Detect which cell encompasses the target text, then output its [X, Y] center coordinate. 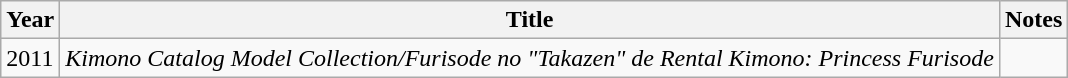
Notes [1033, 20]
Title [530, 20]
Kimono Catalog Model Collection/Furisode no "Takazen" de Rental Kimono: Princess Furisode [530, 58]
2011 [30, 58]
Year [30, 20]
